Extract the (x, y) coordinate from the center of the cell holding the provided text.  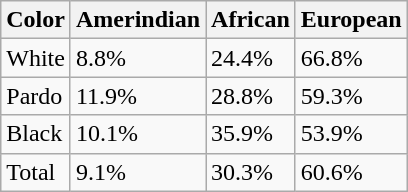
66.8% (351, 58)
White (36, 58)
11.9% (138, 96)
59.3% (351, 96)
30.3% (251, 172)
Total (36, 172)
28.8% (251, 96)
8.8% (138, 58)
24.4% (251, 58)
European (351, 20)
60.6% (351, 172)
9.1% (138, 172)
35.9% (251, 134)
10.1% (138, 134)
Color (36, 20)
African (251, 20)
53.9% (351, 134)
Amerindian (138, 20)
Pardo (36, 96)
Black (36, 134)
